Extract the [x, y] coordinate from the center of the cell holding the provided text.  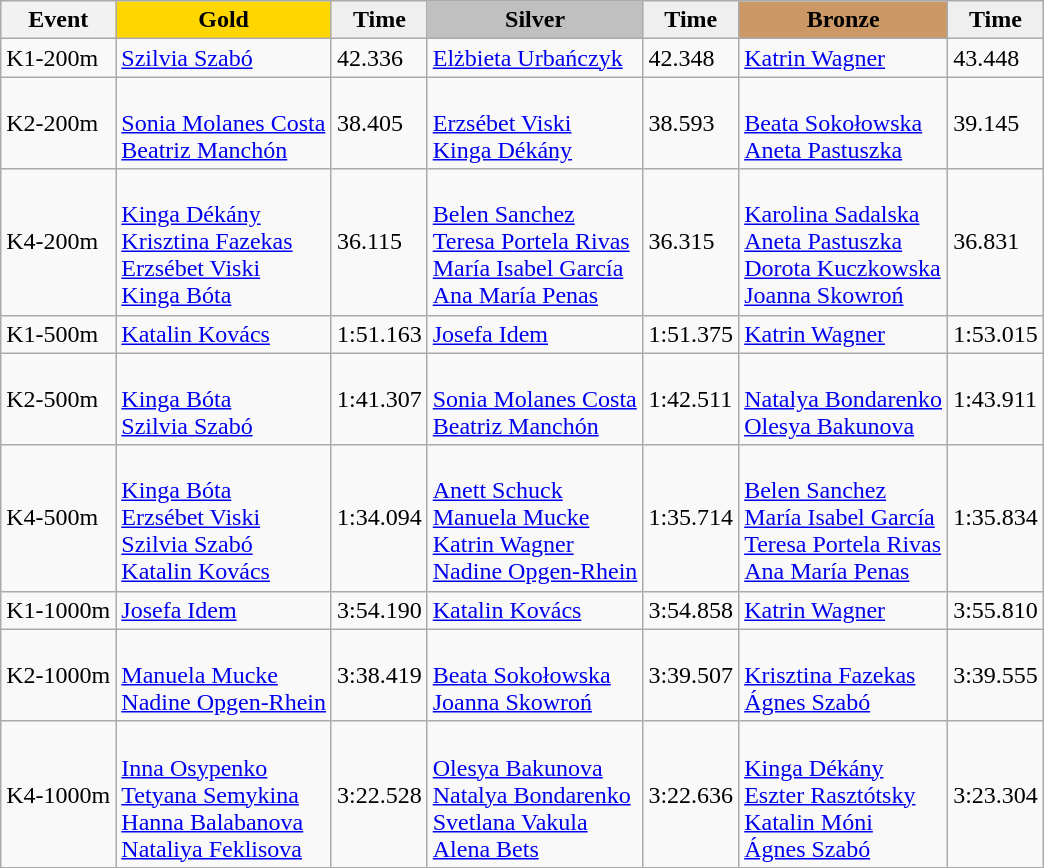
Kinga BótaSzilvia Szabó [224, 399]
K4-200m [58, 242]
Silver [535, 20]
36.315 [691, 242]
K2-200m [58, 123]
3:54.858 [691, 610]
Anett SchuckManuela MuckeKatrin WagnerNadine Opgen-Rhein [535, 518]
1:42.511 [691, 399]
1:53.015 [996, 334]
Event [58, 20]
3:22.636 [691, 794]
1:35.834 [996, 518]
K1-1000m [58, 610]
K4-1000m [58, 794]
Szilvia Szabó [224, 58]
Krisztina FazekasÁgnes Szabó [844, 675]
1:35.714 [691, 518]
K4-500m [58, 518]
Karolina SadalskaAneta PastuszkaDorota KuczkowskaJoanna Skowroń [844, 242]
1:34.094 [379, 518]
K2-500m [58, 399]
Gold [224, 20]
38.593 [691, 123]
36.115 [379, 242]
42.348 [691, 58]
Natalya BondarenkoOlesya Bakunova [844, 399]
1:51.375 [691, 334]
39.145 [996, 123]
Erzsébet ViskiKinga Dékány [535, 123]
3:23.304 [996, 794]
Kinga DékányEszter RasztótskyKatalin MóniÁgnes Szabó [844, 794]
Bronze [844, 20]
K1-200m [58, 58]
Belen SanchezMaría Isabel GarcíaTeresa Portela RivasAna María Penas [844, 518]
Belen SanchezTeresa Portela RivasMaría Isabel GarcíaAna María Penas [535, 242]
Beata SokołowskaAneta Pastuszka [844, 123]
1:41.307 [379, 399]
Manuela MuckeNadine Opgen-Rhein [224, 675]
Beata SokołowskaJoanna Skowroń [535, 675]
Olesya BakunovaNatalya BondarenkoSvetlana VakulaAlena Bets [535, 794]
1:43.911 [996, 399]
K2-1000m [58, 675]
3:38.419 [379, 675]
3:55.810 [996, 610]
Elżbieta Urbańczyk [535, 58]
Kinga BótaErzsébet ViskiSzilvia SzabóKatalin Kovács [224, 518]
3:54.190 [379, 610]
42.336 [379, 58]
36.831 [996, 242]
3:39.507 [691, 675]
3:22.528 [379, 794]
38.405 [379, 123]
1:51.163 [379, 334]
43.448 [996, 58]
Kinga DékányKrisztina FazekasErzsébet ViskiKinga Bóta [224, 242]
3:39.555 [996, 675]
K1-500m [58, 334]
Inna OsypenkoTetyana SemykinaHanna BalabanovaNataliya Feklisova [224, 794]
